Capture the cell that displays the provided text and extract its (x, y) central coordinate. 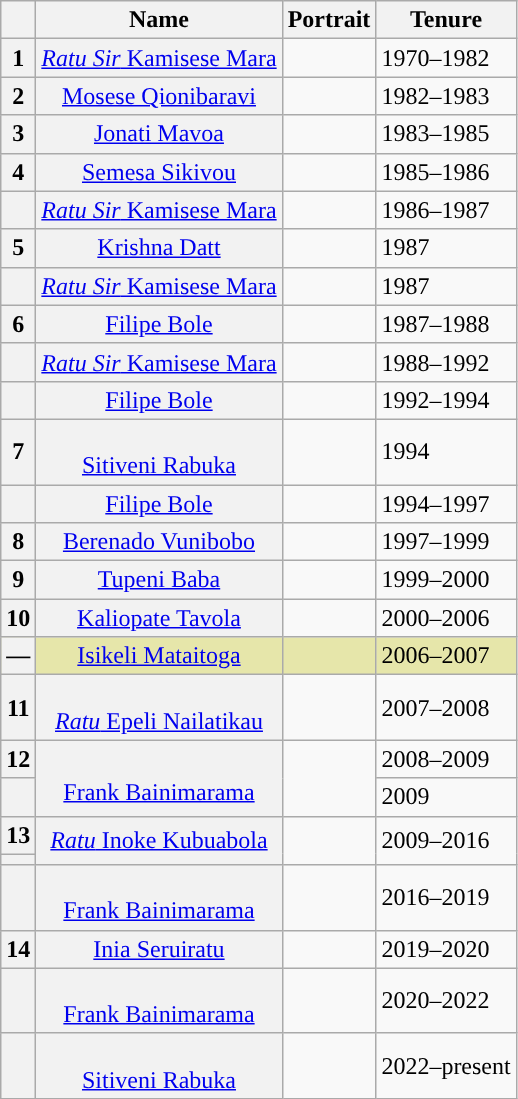
14 (18, 949)
Berenado Vunibobo (159, 542)
Krishna Datt (159, 248)
2006–2007 (446, 656)
1994 (446, 452)
Isikeli Mataitoga (159, 656)
2009 (446, 797)
12 (18, 759)
1988–1992 (446, 362)
2020–2022 (446, 1000)
Jonati Mavoa (159, 134)
Tenure (446, 20)
1992–1994 (446, 400)
2022–present (446, 1066)
Mosese Qionibaravi (159, 96)
Kaliopate Tavola (159, 618)
1999–2000 (446, 580)
4 (18, 172)
5 (18, 248)
2007–2008 (446, 708)
Portrait (329, 20)
10 (18, 618)
1994–1997 (446, 503)
1997–1999 (446, 542)
6 (18, 324)
Name (159, 20)
1 (18, 58)
2009–2016 (446, 840)
Ratu Inoke Kubuabola (159, 840)
Ratu Epeli Nailatikau (159, 708)
9 (18, 580)
Tupeni Baba (159, 580)
Semesa Sikivou (159, 172)
3 (18, 134)
1987–1988 (446, 324)
2016–2019 (446, 898)
1970–1982 (446, 58)
7 (18, 452)
1983–1985 (446, 134)
1985–1986 (446, 172)
2000–2006 (446, 618)
2008–2009 (446, 759)
Inia Seruiratu (159, 949)
1982–1983 (446, 96)
2 (18, 96)
11 (18, 708)
13 (18, 835)
— (18, 656)
2019–2020 (446, 949)
1986–1987 (446, 210)
8 (18, 542)
